For the text-containing cell, return its midpoint in [x, y] coordinate format. 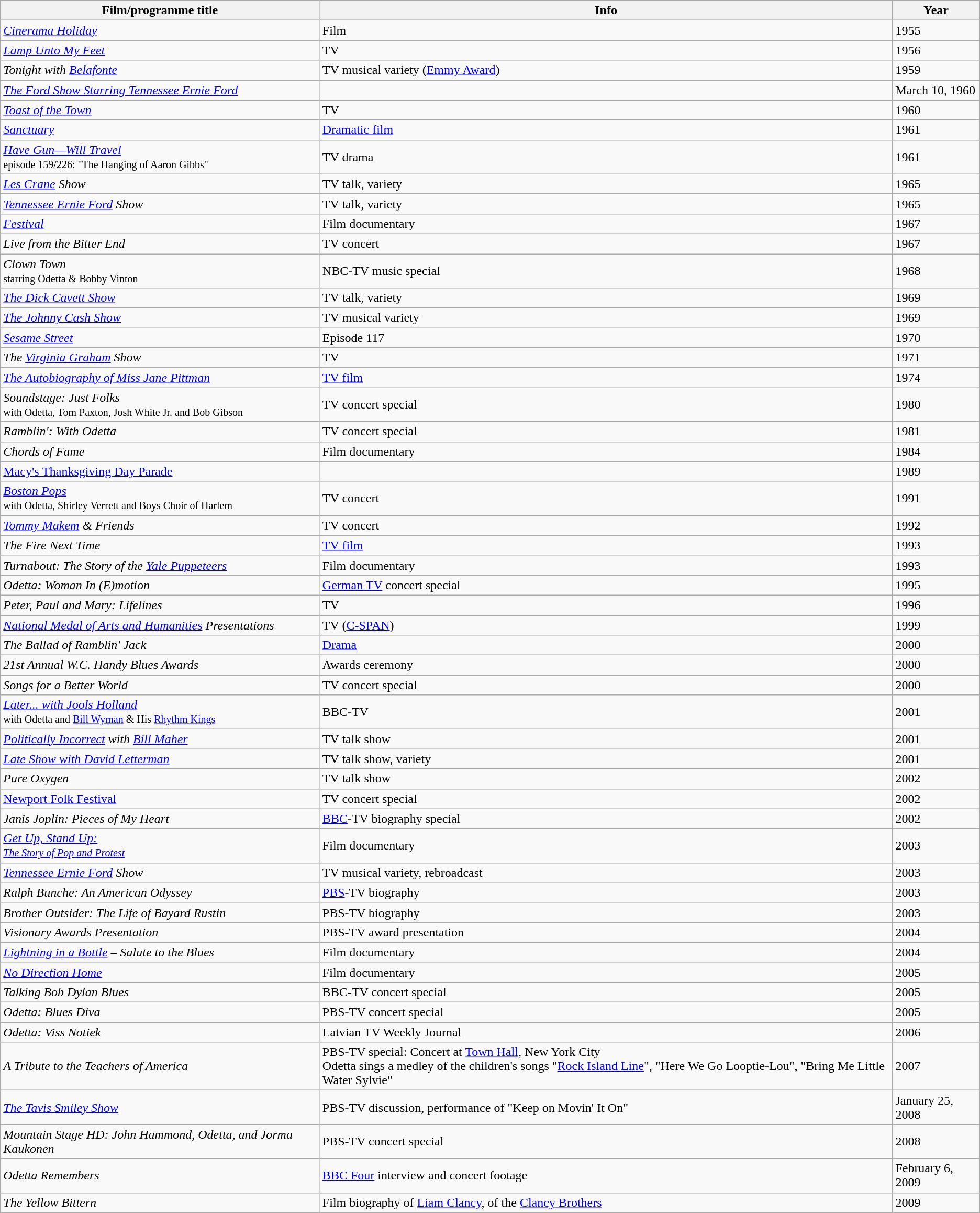
Les Crane Show [160, 184]
Odetta: Viss Notiek [160, 1032]
The Yellow Bittern [160, 1203]
Later... with Jools Hollandwith Odetta and Bill Wyman & His Rhythm Kings [160, 712]
1955 [936, 30]
Boston Popswith Odetta, Shirley Verrett and Boys Choir of Harlem [160, 499]
Ralph Bunche: An American Odyssey [160, 892]
1999 [936, 625]
Ramblin': With Odetta [160, 432]
Talking Bob Dylan Blues [160, 993]
Clown Townstarring Odetta & Bobby Vinton [160, 270]
Mountain Stage HD: John Hammond, Odetta, and Jorma Kaukonen [160, 1142]
1974 [936, 378]
BBC-TV biography special [606, 819]
PBS-TV award presentation [606, 932]
Get Up, Stand Up:The Story of Pop and Protest [160, 845]
Year [936, 10]
1956 [936, 50]
Chords of Fame [160, 451]
Film/programme title [160, 10]
The Virginia Graham Show [160, 358]
BBC Four interview and concert footage [606, 1175]
1959 [936, 70]
The Johnny Cash Show [160, 318]
TV talk show, variety [606, 759]
Live from the Bitter End [160, 244]
Toast of the Town [160, 110]
Macy's Thanksgiving Day Parade [160, 471]
The Dick Cavett Show [160, 298]
February 6, 2009 [936, 1175]
1960 [936, 110]
Songs for a Better World [160, 685]
1989 [936, 471]
Odetta Remembers [160, 1175]
1992 [936, 525]
The Tavis Smiley Show [160, 1107]
1968 [936, 270]
Film biography of Liam Clancy, of the Clancy Brothers [606, 1203]
2007 [936, 1066]
Peter, Paul and Mary: Lifelines [160, 605]
A Tribute to the Teachers of America [160, 1066]
Episode 117 [606, 338]
Visionary Awards Presentation [160, 932]
1971 [936, 358]
TV musical variety, rebroadcast [606, 873]
1981 [936, 432]
1984 [936, 451]
Dramatic film [606, 130]
1996 [936, 605]
TV drama [606, 157]
Odetta: Blues Diva [160, 1012]
The Ballad of Ramblin' Jack [160, 645]
1980 [936, 404]
1995 [936, 585]
PBS-TV discussion, performance of "Keep on Movin' It On" [606, 1107]
2009 [936, 1203]
Sanctuary [160, 130]
Janis Joplin: Pieces of My Heart [160, 819]
Soundstage: Just Folkswith Odetta, Tom Paxton, Josh White Jr. and Bob Gibson [160, 404]
Late Show with David Letterman [160, 759]
March 10, 1960 [936, 90]
Festival [160, 224]
Odetta: Woman In (E)motion [160, 585]
Sesame Street [160, 338]
1991 [936, 499]
Awards ceremony [606, 665]
NBC-TV music special [606, 270]
Lightning in a Bottle – Salute to the Blues [160, 952]
Have Gun—Will Travelepisode 159/226: "The Hanging of Aaron Gibbs" [160, 157]
2006 [936, 1032]
Tommy Makem & Friends [160, 525]
2008 [936, 1142]
National Medal of Arts and Humanities Presentations [160, 625]
Drama [606, 645]
BBC-TV [606, 712]
Politically Incorrect with Bill Maher [160, 739]
No Direction Home [160, 973]
Tonight with Belafonte [160, 70]
Turnabout: The Story of the Yale Puppeteers [160, 565]
Cinerama Holiday [160, 30]
German TV concert special [606, 585]
TV musical variety (Emmy Award) [606, 70]
BBC-TV concert special [606, 993]
Latvian TV Weekly Journal [606, 1032]
Brother Outsider: The Life of Bayard Rustin [160, 912]
Film [606, 30]
1970 [936, 338]
TV musical variety [606, 318]
Pure Oxygen [160, 779]
The Fire Next Time [160, 545]
Newport Folk Festival [160, 799]
The Ford Show Starring Tennessee Ernie Ford [160, 90]
Lamp Unto My Feet [160, 50]
21st Annual W.C. Handy Blues Awards [160, 665]
Info [606, 10]
TV (C-SPAN) [606, 625]
January 25, 2008 [936, 1107]
The Autobiography of Miss Jane Pittman [160, 378]
